Extract the (x, y) coordinate from the center of the cell holding the provided text.  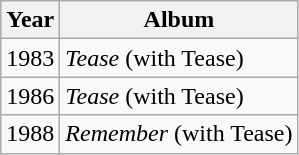
Album (179, 20)
Year (30, 20)
1986 (30, 96)
1988 (30, 134)
Remember (with Tease) (179, 134)
1983 (30, 58)
